From the cell containing the given text, extract its center point as [x, y] coordinate. 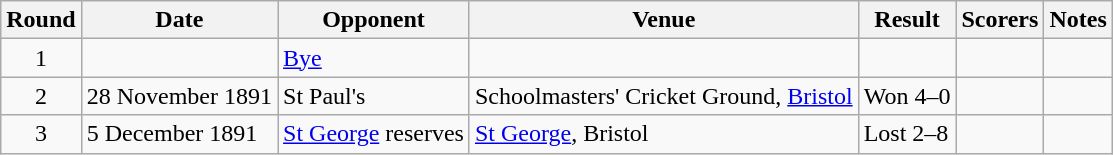
St George reserves [374, 134]
Opponent [374, 20]
Notes [1078, 20]
Venue [664, 20]
28 November 1891 [179, 96]
Schoolmasters' Cricket Ground, Bristol [664, 96]
3 [41, 134]
St Paul's [374, 96]
Lost 2–8 [907, 134]
5 December 1891 [179, 134]
Round [41, 20]
2 [41, 96]
Won 4–0 [907, 96]
St George, Bristol [664, 134]
Date [179, 20]
Result [907, 20]
Bye [374, 58]
Scorers [1000, 20]
1 [41, 58]
